Extract the (X, Y) coordinate from the center of the cell holding the provided text.  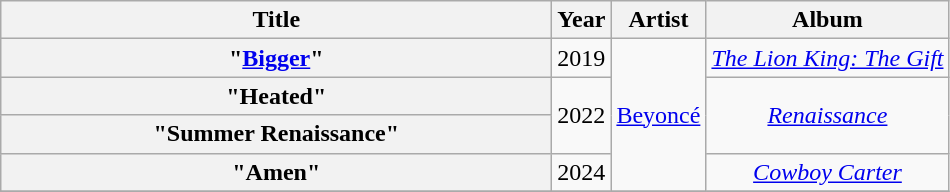
Title (276, 20)
"Amen" (276, 172)
Renaissance (828, 115)
"Bigger" (276, 58)
Artist (658, 20)
"Summer Renaissance" (276, 134)
Cowboy Carter (828, 172)
2024 (582, 172)
The Lion King: The Gift (828, 58)
"Heated" (276, 96)
Album (828, 20)
2019 (582, 58)
2022 (582, 115)
Beyoncé (658, 115)
Year (582, 20)
